Detect which cell encompasses the target text, then output its [X, Y] center coordinate. 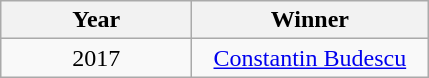
Constantin Budescu [310, 58]
Year [96, 20]
2017 [96, 58]
Winner [310, 20]
